Return the [X, Y] coordinate for the center point of the cell that contains the specified text.  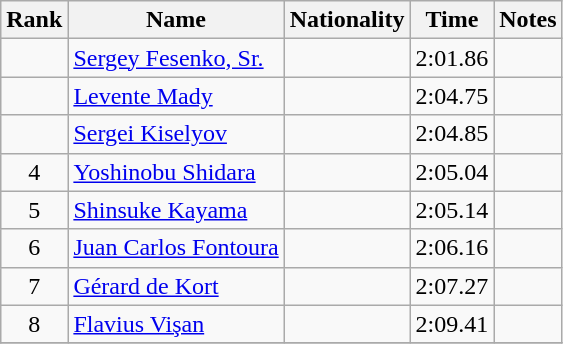
2:05.04 [452, 172]
2:05.14 [452, 210]
8 [34, 324]
2:04.75 [452, 96]
7 [34, 286]
6 [34, 248]
Gérard de Kort [176, 286]
Time [452, 20]
Shinsuke Kayama [176, 210]
Levente Mady [176, 96]
Sergei Kiselyov [176, 134]
2:06.16 [452, 248]
Nationality [347, 20]
Sergey Fesenko, Sr. [176, 58]
Rank [34, 20]
Name [176, 20]
Notes [528, 20]
2:07.27 [452, 286]
2:04.85 [452, 134]
4 [34, 172]
Juan Carlos Fontoura [176, 248]
2:01.86 [452, 58]
5 [34, 210]
2:09.41 [452, 324]
Yoshinobu Shidara [176, 172]
Flavius Vişan [176, 324]
